Return (X, Y) of the center of cell containing provided text 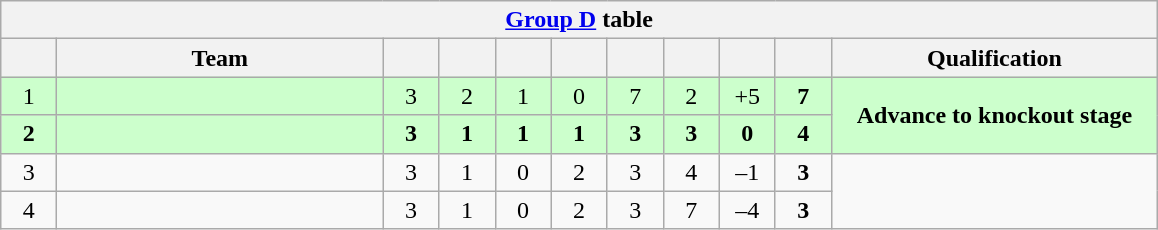
Qualification (994, 58)
Group D table (580, 20)
Advance to knockout stage (994, 115)
+5 (747, 96)
–4 (747, 210)
Team (220, 58)
–1 (747, 172)
